Locate the cell with the specified text and output its (x, y) center coordinate. 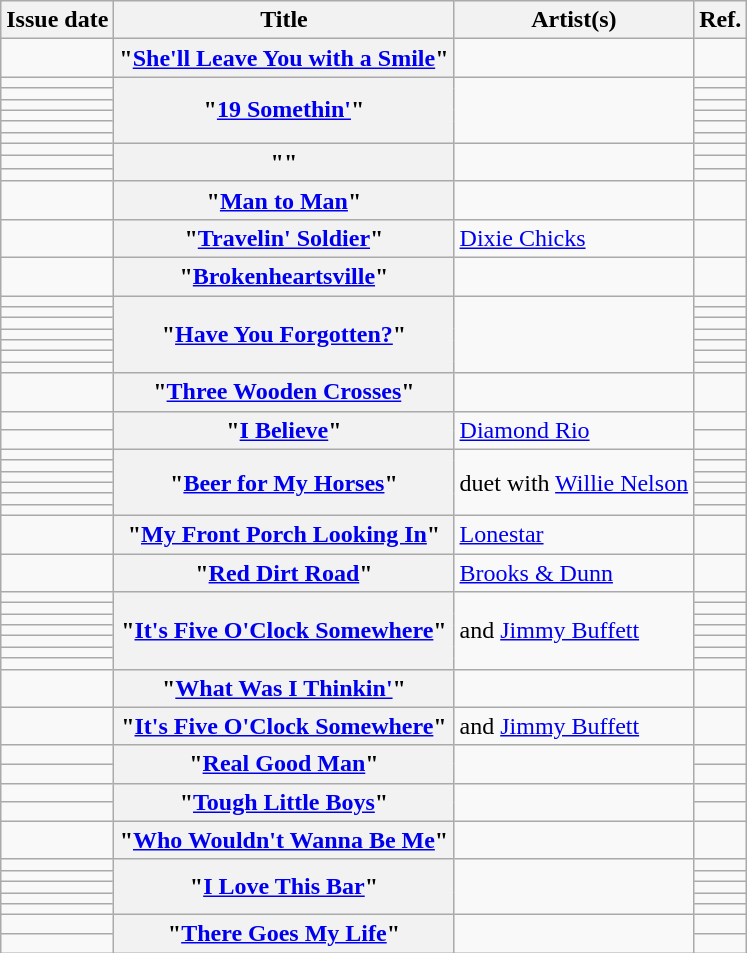
"Three Wooden Crosses" (284, 392)
"Red Dirt Road" (284, 573)
"She'll Leave You with a Smile" (284, 58)
Dixie Chicks (574, 238)
Issue date (58, 20)
duet with Willie Nelson (574, 482)
"Who Wouldn't Wanna Be Me" (284, 840)
"Tough Little Boys" (284, 802)
Artist(s) (574, 20)
Title (284, 20)
"What Was I Thinkin'" (284, 688)
"" (284, 162)
Diamond Rio (574, 430)
"Have You Forgotten?" (284, 334)
"Beer for My Horses" (284, 482)
"Real Good Man" (284, 764)
"19 Somethin'" (284, 110)
"Travelin' Soldier" (284, 238)
Ref. (720, 20)
"Man to Man" (284, 200)
Brooks & Dunn (574, 573)
"I Believe" (284, 430)
"Brokenheartsville" (284, 276)
"My Front Porch Looking In" (284, 534)
"There Goes My Life" (284, 934)
"I Love This Bar" (284, 886)
Lonestar (574, 534)
